Find where the given text appears and provide that cell's center as (X, Y) coordinate. 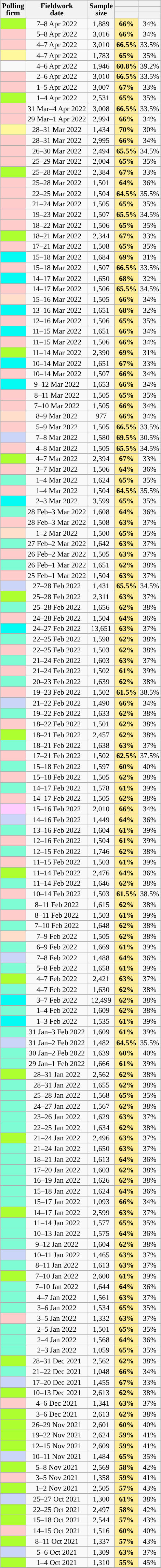
2,344 (101, 236)
2–4 Jan 2022 (57, 1340)
15–16 Mar 2022 (57, 299)
1,642 (101, 544)
15–18 Jan 2022 (57, 1191)
21–24 Mar 2022 (57, 204)
15–17 Jan 2022 (57, 1202)
37.5% (150, 756)
1,626 (101, 1181)
70% (126, 130)
15–18 Oct 2021 (57, 1520)
2,010 (101, 809)
22–25 Oct 2021 (57, 1509)
1,666 (101, 1064)
25 Feb–1 Mar 2022 (57, 576)
5–8 Nov 2021 (57, 1467)
8–11 Jan 2022 (57, 1265)
3–6 Jan 2022 (57, 1307)
60.8% (126, 66)
1,516 (101, 1530)
17–21 Mar 2022 (57, 246)
1–2 Mar 2022 (57, 533)
31 Jan–3 Feb 2022 (57, 1032)
2,390 (101, 353)
2,544 (101, 1520)
1,578 (101, 788)
7–9 Feb 2022 (57, 936)
6–9 Feb 2022 (57, 947)
1,465 (101, 1255)
22–25 Jan 2022 (57, 1127)
19–22 Nov 2021 (57, 1435)
8–11 Oct 2021 (57, 1541)
1,300 (101, 1499)
30.5% (150, 437)
30 Jan–2 Feb 2022 (57, 1053)
4–7 Mar 2022 (57, 458)
25–29 Mar 2022 (57, 162)
17–20 Dec 2021 (57, 1382)
5–8 Apr 2022 (57, 34)
1,337 (101, 1541)
45% (150, 1563)
1,341 (101, 1404)
12–16 Feb 2022 (57, 841)
11–15 Feb 2022 (57, 862)
1–2 Nov 2021 (57, 1488)
2,494 (101, 151)
19–23 Feb 2022 (57, 692)
3–6 Dec 2021 (57, 1414)
5–8 Feb 2022 (57, 968)
3–5 Jan 2022 (57, 1318)
1,644 (101, 1286)
24–27 Jan 2022 (57, 1106)
2–5 Jan 2022 (57, 1329)
3–7 Feb 2022 (57, 1000)
14–17 Jan 2022 (57, 1212)
2,421 (101, 979)
2,457 (101, 735)
2,601 (101, 1425)
Fieldworkdate (57, 9)
1,093 (101, 1202)
13,651 (101, 628)
1–5 Apr 2022 (57, 87)
3–5 Nov 2021 (57, 1477)
4–6 Apr 2022 (57, 66)
1,567 (101, 1106)
18–22 Feb 2022 (57, 724)
2,995 (101, 140)
10–13 Jan 2022 (57, 1234)
2,476 (101, 872)
13–16 Feb 2022 (57, 830)
1,309 (101, 1552)
1–3 Feb 2022 (57, 1021)
1,535 (101, 1021)
39.2% (150, 66)
1,684 (101, 257)
9–12 Mar 2022 (57, 385)
4–8 Mar 2022 (57, 448)
4–7 Jan 2022 (57, 1297)
12–15 Nov 2021 (57, 1446)
1,575 (101, 1234)
1,629 (101, 1116)
2,004 (101, 162)
29 Jan–1 Feb 2022 (57, 1064)
1,358 (101, 1477)
21–22 Dec 2021 (57, 1372)
1,889 (101, 23)
2,994 (101, 119)
1,634 (101, 1127)
14–16 Feb 2022 (57, 820)
17–21 Feb 2022 (57, 756)
3,599 (101, 501)
5–6 Oct 2021 (57, 1552)
7–8 Mar 2022 (57, 437)
1,655 (101, 1085)
1,783 (101, 55)
24–27 Feb 2022 (57, 628)
1,669 (101, 947)
8–9 Mar 2022 (57, 416)
1,484 (101, 1456)
27 Feb–2 Mar 2022 (57, 544)
1,488 (101, 958)
7–8 Feb 2022 (57, 958)
1,746 (101, 851)
5–9 Mar 2022 (57, 427)
2,624 (101, 1435)
28–31 Dec 2021 (57, 1361)
1,608 (101, 512)
2,531 (101, 98)
10–11 Nov 2021 (57, 1456)
1,615 (101, 904)
1,434 (101, 130)
1,455 (101, 1382)
1,449 (101, 820)
25–28 Jan 2022 (57, 1095)
19–23 Mar 2022 (57, 215)
19–22 Feb 2022 (57, 713)
17–20 Jan 2022 (57, 1170)
16–19 Jan 2022 (57, 1181)
1–4 Feb 2022 (57, 1011)
2,600 (101, 1276)
12–16 Mar 2022 (57, 321)
3,016 (101, 34)
1,633 (101, 713)
1,656 (101, 607)
31 Jan–2 Feb 2022 (57, 1042)
4–6 Dec 2021 (57, 1404)
1–4 Oct 2021 (57, 1563)
977 (101, 416)
29 Mar–1 Apr 2022 (57, 119)
18–21 Mar 2022 (57, 236)
1,482 (101, 1042)
27–28 Feb 2022 (57, 586)
23–26 Jan 2022 (57, 1116)
1,580 (101, 437)
2,505 (101, 1488)
25–27 Oct 2021 (57, 1499)
2,599 (101, 1212)
31 Mar–4 Apr 2022 (57, 108)
10–14 Feb 2022 (57, 894)
1,648 (101, 926)
1,059 (101, 1350)
Pollingfirm (13, 9)
1,577 (101, 1223)
1,658 (101, 968)
2,569 (101, 1467)
11–14 Mar 2022 (57, 353)
7–10 Mar 2022 (57, 406)
2–3 Jan 2022 (57, 1350)
1,490 (101, 702)
13–16 Mar 2022 (57, 310)
7–10 Feb 2022 (57, 926)
24–28 Feb 2022 (57, 618)
1,561 (101, 1297)
20–23 Feb 2022 (57, 681)
1,500 (101, 533)
12,499 (101, 1000)
18–22 Mar 2022 (57, 225)
1,653 (101, 385)
2–3 Mar 2022 (57, 501)
3,007 (101, 87)
10–13 Dec 2021 (57, 1393)
9–12 Jan 2022 (57, 1244)
26–30 Mar 2022 (57, 151)
8–11 Mar 2022 (57, 395)
2,496 (101, 1138)
2,497 (101, 1509)
1,534 (101, 1307)
26 Feb–2 Mar 2022 (57, 554)
21–22 Feb 2022 (57, 702)
3,008 (101, 108)
3–7 Mar 2022 (57, 469)
15–16 Feb 2022 (57, 809)
12–15 Feb 2022 (57, 851)
55% (126, 1563)
1,310 (101, 1563)
1,630 (101, 990)
2,384 (101, 172)
2,394 (101, 458)
1,598 (101, 639)
1,431 (101, 586)
1,332 (101, 1318)
18–21 Jan 2022 (57, 1159)
1,946 (101, 66)
1,638 (101, 745)
2,609 (101, 1446)
22–25 Mar 2022 (57, 193)
Samplesize (101, 9)
1,646 (101, 883)
1,597 (101, 767)
26 Feb–1 Mar 2022 (57, 565)
26–29 Nov 2021 (57, 1425)
1,048 (101, 1372)
1–4 Apr 2022 (57, 98)
14–15 Oct 2021 (57, 1530)
7–8 Apr 2022 (57, 23)
2,311 (101, 597)
62.5% (126, 756)
10–11 Jan 2022 (57, 1255)
11–14 Jan 2022 (57, 1223)
2–6 Apr 2022 (57, 76)
30% (150, 130)
69.5% (126, 437)
